Capture the cell that displays the provided text and extract its [x, y] central coordinate. 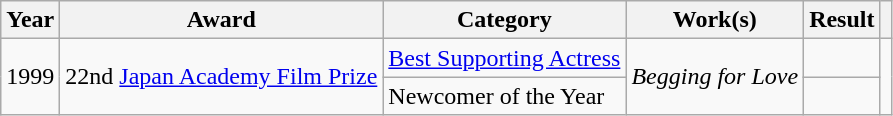
Result [842, 20]
Category [504, 20]
Award [222, 20]
Begging for Love [715, 77]
Year [30, 20]
Newcomer of the Year [504, 96]
22nd Japan Academy Film Prize [222, 77]
Best Supporting Actress [504, 58]
Work(s) [715, 20]
1999 [30, 77]
